Determine the (X, Y) coordinate at the center of the cell enclosing the given text.  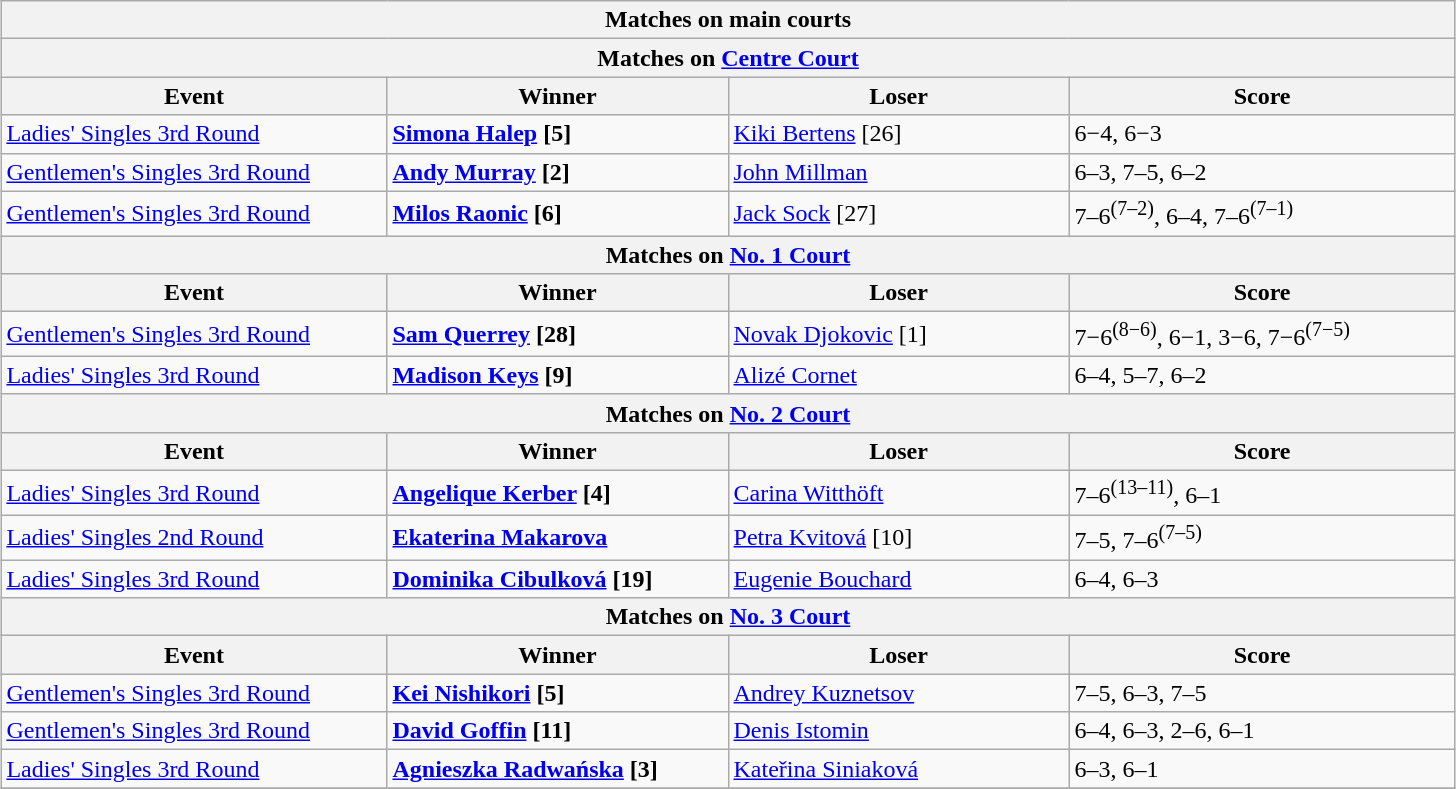
Dominika Cibulková [19] (558, 579)
7–6(13–11), 6–1 (1262, 492)
Andrey Kuznetsov (898, 693)
Kateřina Siniaková (898, 769)
7–5, 7–6(7–5) (1262, 538)
Ekaterina Makarova (558, 538)
Kiki Bertens [26] (898, 134)
6–4, 5–7, 6–2 (1262, 375)
Kei Nishikori [5] (558, 693)
Denis Istomin (898, 731)
Novak Djokovic [1] (898, 334)
Ladies' Singles 2nd Round (194, 538)
6–3, 7–5, 6–2 (1262, 172)
6–4, 6–3 (1262, 579)
Andy Murray [2] (558, 172)
Eugenie Bouchard (898, 579)
John Millman (898, 172)
6–3, 6–1 (1262, 769)
Sam Querrey [28] (558, 334)
Matches on No. 1 Court (728, 255)
Jack Sock [27] (898, 214)
David Goffin [11] (558, 731)
Simona Halep [5] (558, 134)
6−4, 6−3 (1262, 134)
Angelique Kerber [4] (558, 492)
Matches on Centre Court (728, 58)
Agnieszka Radwańska [3] (558, 769)
7−6(8−6), 6−1, 3−6, 7−6(7−5) (1262, 334)
7–6(7–2), 6–4, 7–6(7–1) (1262, 214)
6–4, 6–3, 2–6, 6–1 (1262, 731)
Milos Raonic [6] (558, 214)
7–5, 6–3, 7–5 (1262, 693)
Matches on main courts (728, 20)
Carina Witthöft (898, 492)
Matches on No. 2 Court (728, 413)
Madison Keys [9] (558, 375)
Petra Kvitová [10] (898, 538)
Matches on No. 3 Court (728, 617)
Alizé Cornet (898, 375)
